For the text-containing cell, return its midpoint in [x, y] coordinate format. 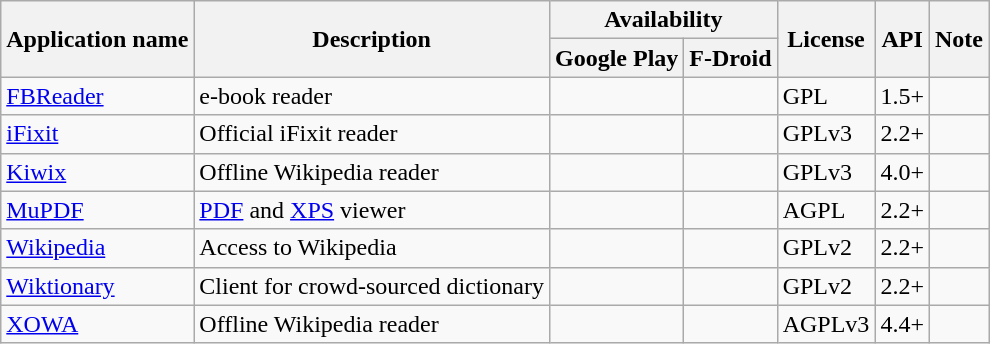
iFixit [98, 134]
1.5+ [902, 96]
Client for crowd-sourced dictionary [372, 286]
Official iFixit reader [372, 134]
License [826, 39]
4.0+ [902, 172]
F-Droid [730, 58]
Description [372, 39]
AGPL [826, 210]
FBReader [98, 96]
MuPDF [98, 210]
e-book reader [372, 96]
AGPLv3 [826, 324]
Availability [663, 20]
Google Play [616, 58]
GPL [826, 96]
Wikipedia [98, 248]
Access to Wikipedia [372, 248]
API [902, 39]
Application name [98, 39]
4.4+ [902, 324]
Note [958, 39]
XOWA [98, 324]
PDF and XPS viewer [372, 210]
Wiktionary [98, 286]
Kiwix [98, 172]
